Find where the given text appears and provide that cell's center as (x, y) coordinate. 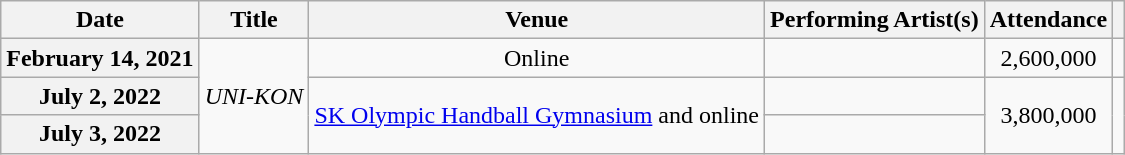
Title (254, 20)
July 2, 2022 (100, 96)
Performing Artist(s) (875, 20)
SK Olympic Handball Gymnasium and online (537, 115)
Venue (537, 20)
Date (100, 20)
Online (537, 58)
3,800,000 (1048, 115)
July 3, 2022 (100, 134)
Attendance (1048, 20)
UNI-KON (254, 96)
February 14, 2021 (100, 58)
2,600,000 (1048, 58)
